Locate the cell with the specified text and output its (X, Y) center coordinate. 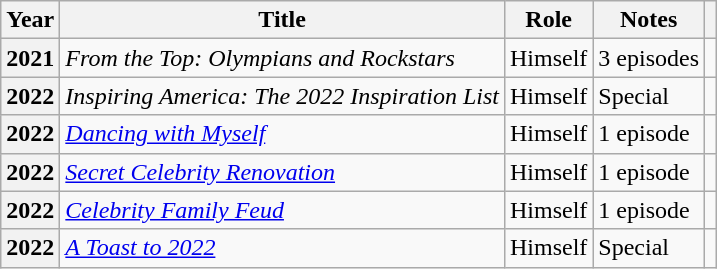
Inspiring America: The 2022 Inspiration List (282, 96)
Year (30, 20)
Dancing with Myself (282, 134)
From the Top: Olympians and Rockstars (282, 58)
Celebrity Family Feud (282, 210)
A Toast to 2022 (282, 248)
3 episodes (649, 58)
Title (282, 20)
Role (548, 20)
Notes (649, 20)
2021 (30, 58)
Secret Celebrity Renovation (282, 172)
